Determine the [x, y] coordinate at the center of the cell enclosing the given text.  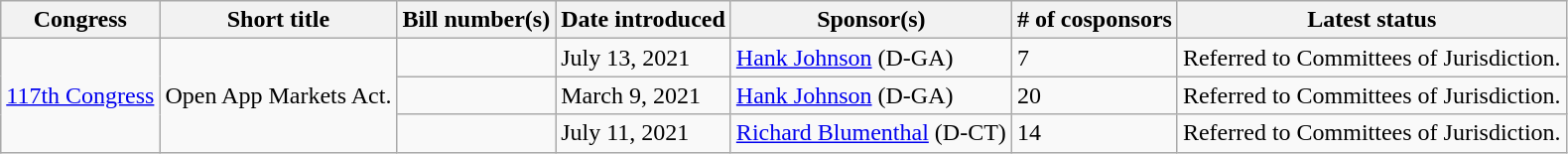
March 9, 2021 [643, 95]
Richard Blumenthal (D-CT) [871, 133]
14 [1094, 133]
July 13, 2021 [643, 58]
20 [1094, 95]
7 [1094, 58]
Date introduced [643, 20]
# of cosponsors [1094, 20]
Congress [80, 20]
July 11, 2021 [643, 133]
117th Congress [80, 95]
Sponsor(s) [871, 20]
Bill number(s) [476, 20]
Short title [278, 20]
Latest status [1372, 20]
Open App Markets Act. [278, 95]
